Extract the (x, y) coordinate from the center of the cell holding the provided text.  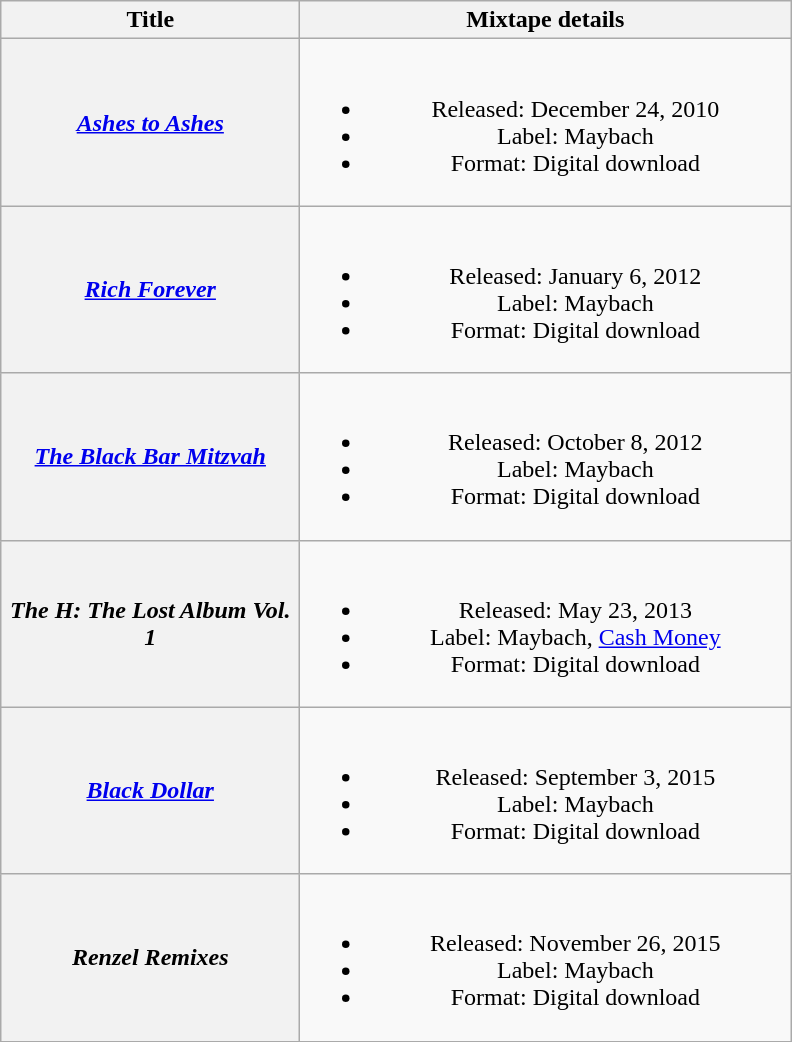
Released: September 3, 2015Label: MaybachFormat: Digital download (546, 790)
The Black Bar Mitzvah (150, 456)
Released: November 26, 2015Label: MaybachFormat: Digital download (546, 958)
Renzel Remixes (150, 958)
Released: October 8, 2012Label: MaybachFormat: Digital download (546, 456)
The H: The Lost Album Vol. 1 (150, 624)
Rich Forever (150, 290)
Released: May 23, 2013Label: Maybach, Cash MoneyFormat: Digital download (546, 624)
Black Dollar (150, 790)
Ashes to Ashes (150, 122)
Title (150, 20)
Released: December 24, 2010Label: MaybachFormat: Digital download (546, 122)
Mixtape details (546, 20)
Released: January 6, 2012Label: MaybachFormat: Digital download (546, 290)
